Identify which cell holds the provided text, then report its (x, y) central coordinate. 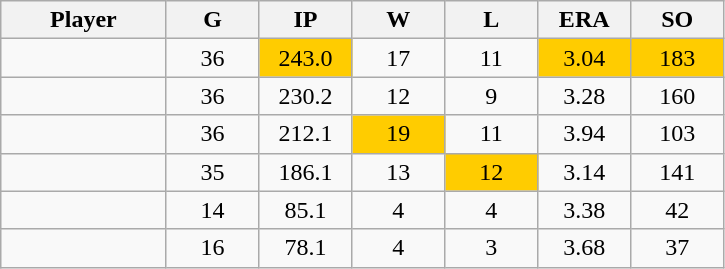
3.28 (584, 96)
ERA (584, 20)
183 (678, 58)
W (398, 20)
141 (678, 172)
17 (398, 58)
13 (398, 172)
243.0 (306, 58)
3 (492, 248)
G (212, 20)
35 (212, 172)
212.1 (306, 134)
19 (398, 134)
Player (84, 20)
3.04 (584, 58)
SO (678, 20)
85.1 (306, 210)
16 (212, 248)
78.1 (306, 248)
3.94 (584, 134)
L (492, 20)
37 (678, 248)
186.1 (306, 172)
3.14 (584, 172)
3.68 (584, 248)
14 (212, 210)
3.38 (584, 210)
230.2 (306, 96)
42 (678, 210)
103 (678, 134)
160 (678, 96)
IP (306, 20)
9 (492, 96)
